For the text-containing cell, return its midpoint in [x, y] coordinate format. 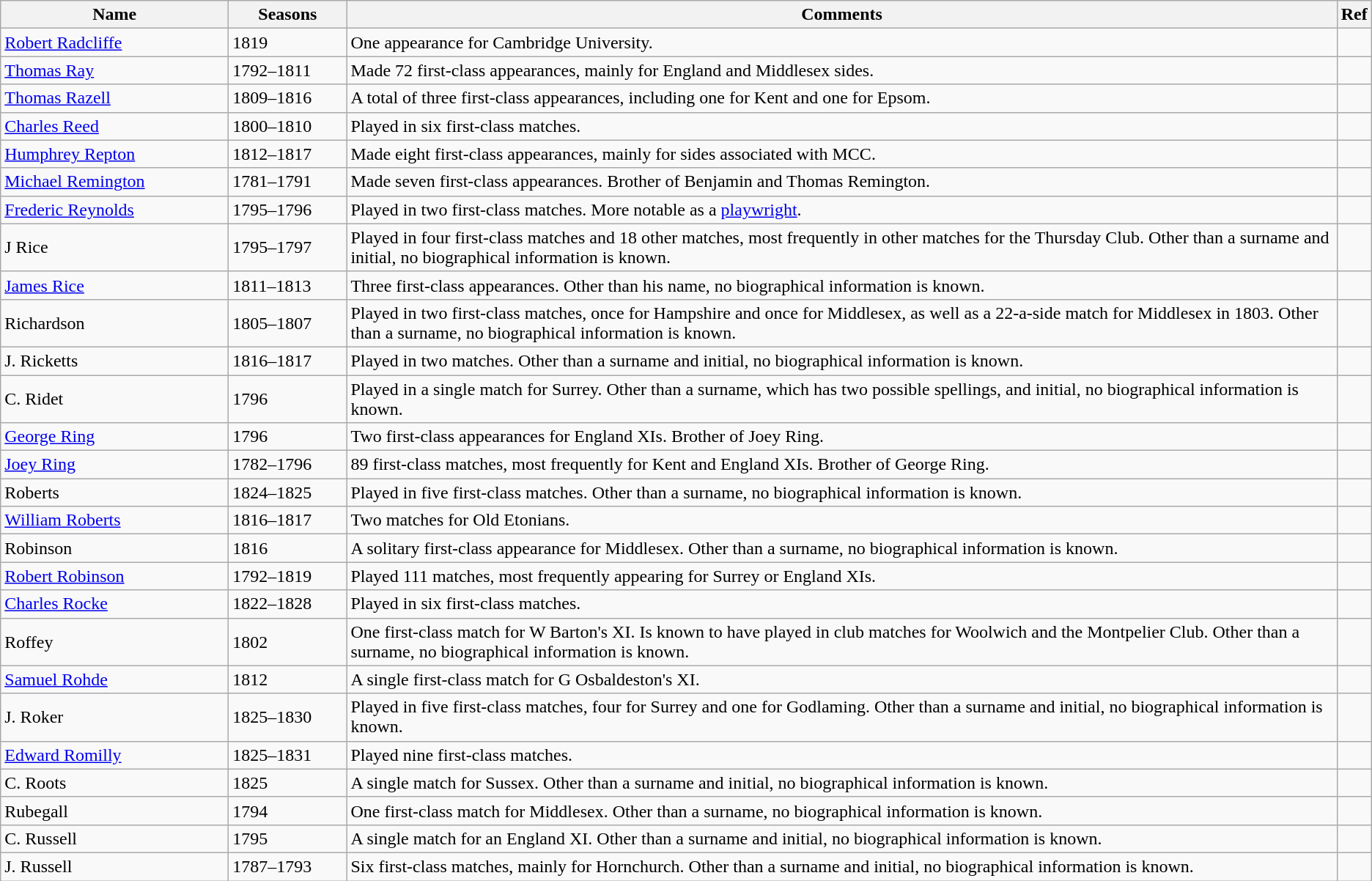
1812–1817 [287, 154]
1824–1825 [287, 493]
Played in five first-class matches. Other than a surname, no biographical information is known. [841, 493]
Played in two first-class matches. More notable as a playwright. [841, 210]
1825–1830 [287, 717]
Charles Rocke [114, 604]
A single first-class match for G Osbaldeston's XI. [841, 679]
A solitary first-class appearance for Middlesex. Other than a surname, no biographical information is known. [841, 548]
Three first-class appearances. Other than his name, no biographical information is known. [841, 285]
Charles Reed [114, 126]
Richardson [114, 322]
Thomas Ray [114, 70]
1816 [287, 548]
Made seven first-class appearances. Brother of Benjamin and Thomas Remington. [841, 182]
Played nine first-class matches. [841, 755]
Frederic Reynolds [114, 210]
J. Ricketts [114, 361]
Michael Remington [114, 182]
1802 [287, 642]
Seasons [287, 15]
One appearance for Cambridge University. [841, 43]
William Roberts [114, 520]
1795–1796 [287, 210]
Joey Ring [114, 465]
Played in a single match for Surrey. Other than a surname, which has two possible spellings, and initial, no biographical information is known. [841, 399]
Made 72 first-class appearances, mainly for England and Middlesex sides. [841, 70]
Roffey [114, 642]
1822–1828 [287, 604]
George Ring [114, 437]
1782–1796 [287, 465]
Samuel Rohde [114, 679]
Played 111 matches, most frequently appearing for Surrey or England XIs. [841, 576]
J Rice [114, 248]
C. Roots [114, 783]
J. Roker [114, 717]
1781–1791 [287, 182]
Name [114, 15]
1812 [287, 679]
1805–1807 [287, 322]
Robert Radcliffe [114, 43]
1795–1797 [287, 248]
J. Russell [114, 866]
Two matches for Old Etonians. [841, 520]
Six first-class matches, mainly for Hornchurch. Other than a surname and initial, no biographical information is known. [841, 866]
Edward Romilly [114, 755]
1795 [287, 838]
Played in two matches. Other than a surname and initial, no biographical information is known. [841, 361]
1787–1793 [287, 866]
Two first-class appearances for England XIs. Brother of Joey Ring. [841, 437]
Humphrey Repton [114, 154]
1811–1813 [287, 285]
1794 [287, 811]
James Rice [114, 285]
A single match for an England XI. Other than a surname and initial, no biographical information is known. [841, 838]
Ref [1354, 15]
1809–1816 [287, 98]
1792–1819 [287, 576]
One first-class match for Middlesex. Other than a surname, no biographical information is known. [841, 811]
Played in five first-class matches, four for Surrey and one for Godlaming. Other than a surname and initial, no biographical information is known. [841, 717]
1825 [287, 783]
1792–1811 [287, 70]
Rubegall [114, 811]
1825–1831 [287, 755]
A total of three first-class appearances, including one for Kent and one for Epsom. [841, 98]
1800–1810 [287, 126]
Robinson [114, 548]
C. Ridet [114, 399]
89 first-class matches, most frequently for Kent and England XIs. Brother of George Ring. [841, 465]
Roberts [114, 493]
Comments [841, 15]
A single match for Sussex. Other than a surname and initial, no biographical information is known. [841, 783]
Made eight first-class appearances, mainly for sides associated with MCC. [841, 154]
Thomas Razell [114, 98]
1819 [287, 43]
C. Russell [114, 838]
Robert Robinson [114, 576]
